From the cell containing the given text, extract its center point as (x, y) coordinate. 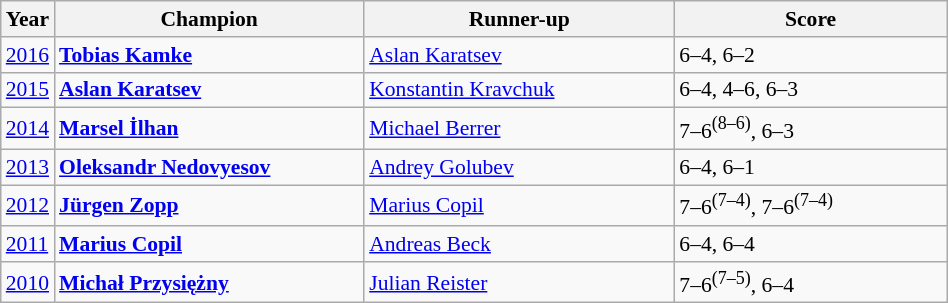
2010 (28, 282)
6–4, 4–6, 6–3 (810, 90)
2015 (28, 90)
7–6(7–5), 6–4 (810, 282)
2012 (28, 206)
Oleksandr Nedovyesov (209, 167)
2011 (28, 244)
Champion (209, 19)
Andreas Beck (519, 244)
Runner-up (519, 19)
7–6(8–6), 6–3 (810, 128)
2014 (28, 128)
Julian Reister (519, 282)
Score (810, 19)
2013 (28, 167)
Tobias Kamke (209, 55)
Year (28, 19)
6–4, 6–1 (810, 167)
6–4, 6–2 (810, 55)
7–6(7–4), 7–6(7–4) (810, 206)
6–4, 6–4 (810, 244)
Michał Przysiężny (209, 282)
Marsel İlhan (209, 128)
Konstantin Kravchuk (519, 90)
2016 (28, 55)
Jürgen Zopp (209, 206)
Andrey Golubev (519, 167)
Michael Berrer (519, 128)
